Scan for the cell matching the given text and deliver its [X, Y] coordinate at center. 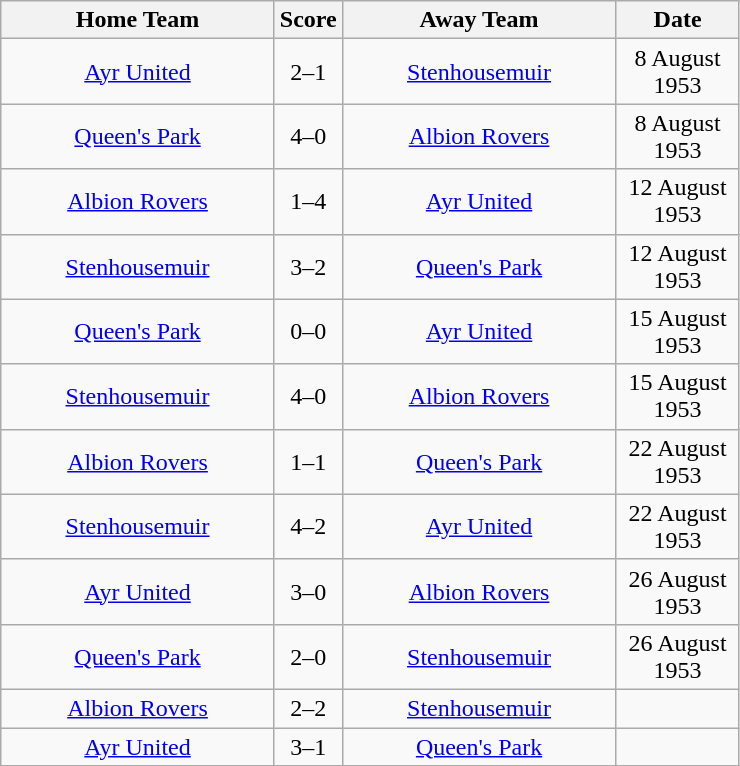
3–0 [308, 592]
2–1 [308, 72]
0–0 [308, 332]
Score [308, 20]
4–2 [308, 526]
Date [678, 20]
1–4 [308, 202]
2–0 [308, 656]
Away Team [479, 20]
3–1 [308, 747]
Home Team [138, 20]
2–2 [308, 708]
1–1 [308, 462]
3–2 [308, 266]
